For the text-containing cell, return its midpoint in (X, Y) coordinate format. 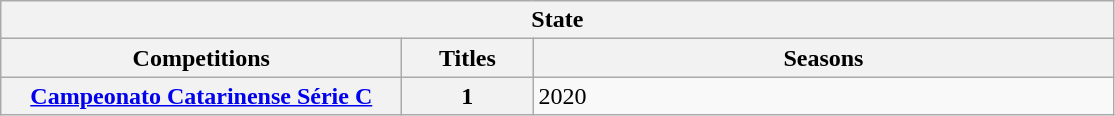
Competitions (202, 58)
1 (468, 96)
2020 (824, 96)
Titles (468, 58)
Seasons (824, 58)
Campeonato Catarinense Série C (202, 96)
State (558, 20)
